Output the [X, Y] coordinate of the center of the cell containing the given text.  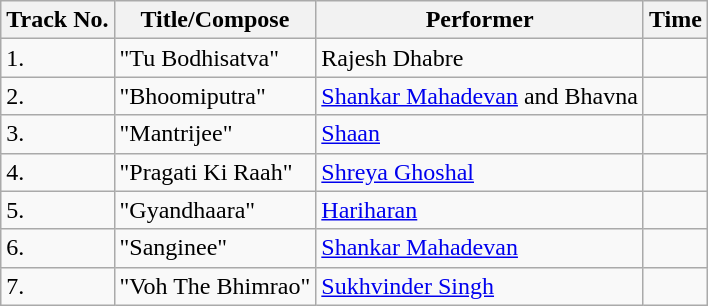
2. [58, 96]
Time [675, 20]
"Tu Bodhisatva" [215, 58]
Hariharan [480, 210]
5. [58, 210]
Title/Compose [215, 20]
6. [58, 248]
4. [58, 172]
Rajesh Dhabre [480, 58]
"Pragati Ki Raah" [215, 172]
"Sanginee" [215, 248]
Shaan [480, 134]
Performer [480, 20]
Track No. [58, 20]
Shreya Ghoshal [480, 172]
"Mantrijee" [215, 134]
"Gyandhaara" [215, 210]
Shankar Mahadevan and Bhavna [480, 96]
3. [58, 134]
1. [58, 58]
Sukhvinder Singh [480, 286]
"Voh The Bhimrao" [215, 286]
7. [58, 286]
"Bhoomiputra" [215, 96]
Shankar Mahadevan [480, 248]
